Capture the cell that displays the provided text and extract its (x, y) central coordinate. 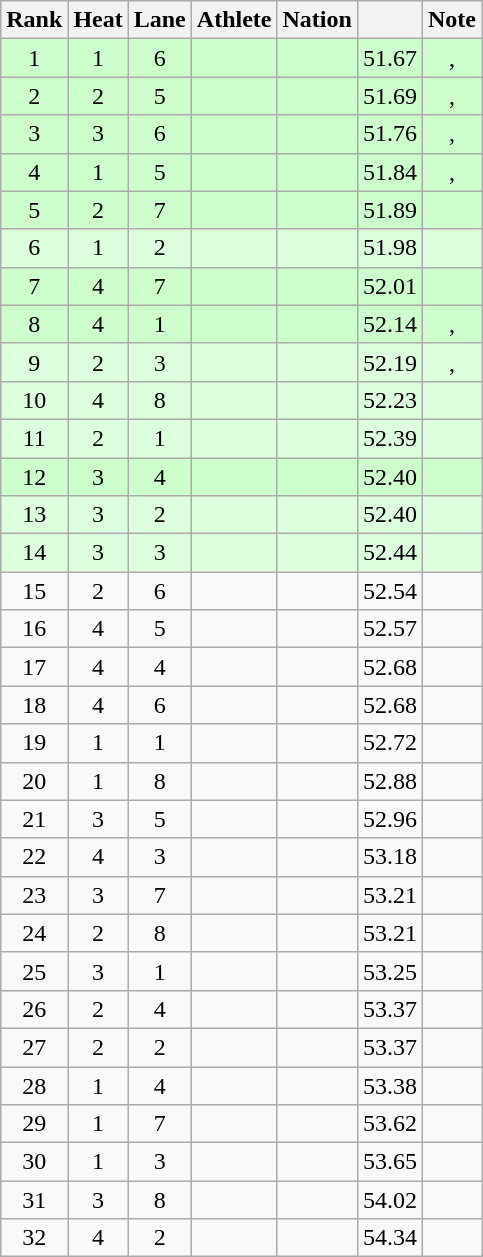
Nation (317, 20)
10 (34, 400)
52.88 (390, 781)
53.25 (390, 971)
14 (34, 553)
20 (34, 781)
52.19 (390, 362)
51.98 (390, 248)
25 (34, 971)
30 (34, 1162)
23 (34, 895)
52.39 (390, 438)
51.67 (390, 58)
52.44 (390, 553)
53.18 (390, 857)
52.54 (390, 591)
Athlete (234, 20)
54.34 (390, 1238)
29 (34, 1124)
52.96 (390, 819)
Note (452, 20)
52.72 (390, 743)
18 (34, 705)
32 (34, 1238)
52.57 (390, 629)
Heat (98, 20)
Rank (34, 20)
15 (34, 591)
52.01 (390, 286)
54.02 (390, 1200)
Lane (160, 20)
52.23 (390, 400)
28 (34, 1085)
11 (34, 438)
53.38 (390, 1085)
31 (34, 1200)
26 (34, 1009)
52.14 (390, 324)
19 (34, 743)
16 (34, 629)
51.76 (390, 134)
51.69 (390, 96)
27 (34, 1047)
53.65 (390, 1162)
53.62 (390, 1124)
12 (34, 477)
17 (34, 667)
22 (34, 857)
51.89 (390, 210)
24 (34, 933)
51.84 (390, 172)
21 (34, 819)
9 (34, 362)
13 (34, 515)
